Pinpoint the cell where the given text exists, returning its [x, y] midpoint coordinate. 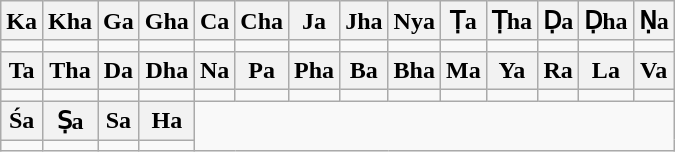
Ya [512, 70]
Ḍa [558, 21]
Kha [70, 21]
Ca [214, 21]
Jha [364, 21]
Bha [414, 70]
Ṭa [463, 21]
Dha [166, 70]
Sa [119, 120]
Gha [166, 21]
Pha [314, 70]
Ga [119, 21]
Śa [22, 120]
Ṇa [654, 21]
Ṭha [512, 21]
La [606, 70]
Cha [262, 21]
Pa [262, 70]
Ja [314, 21]
Ta [22, 70]
Ma [463, 70]
Da [119, 70]
Ka [22, 21]
Nya [414, 21]
Ṣa [70, 120]
Ba [364, 70]
Ha [166, 120]
Na [214, 70]
Ra [558, 70]
Va [654, 70]
Ḍha [606, 21]
Tha [70, 70]
